For the text-containing cell, return its midpoint in (x, y) coordinate format. 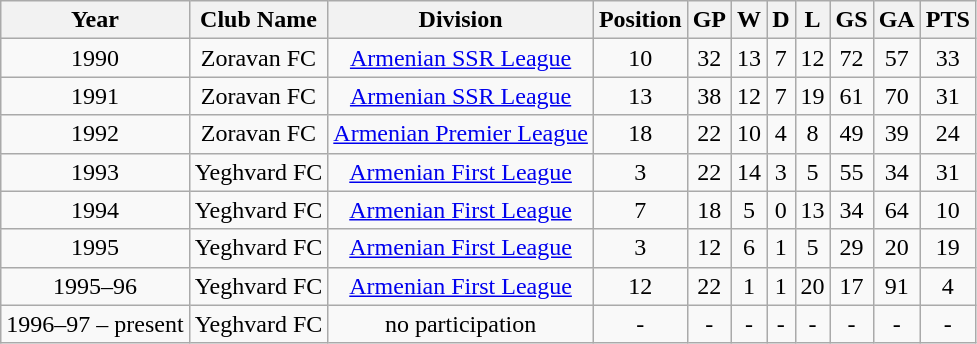
39 (896, 134)
29 (852, 248)
1995–96 (95, 286)
no participation (461, 324)
GP (709, 20)
Armenian Premier League (461, 134)
70 (896, 96)
57 (896, 58)
D (781, 20)
91 (896, 286)
1990 (95, 58)
Division (461, 20)
W (750, 20)
1993 (95, 172)
33 (948, 58)
GS (852, 20)
55 (852, 172)
GA (896, 20)
61 (852, 96)
17 (852, 286)
32 (709, 58)
1992 (95, 134)
Position (640, 20)
Club Name (258, 20)
Year (95, 20)
38 (709, 96)
72 (852, 58)
14 (750, 172)
24 (948, 134)
1995 (95, 248)
49 (852, 134)
1991 (95, 96)
64 (896, 210)
L (812, 20)
1996–97 – present (95, 324)
PTS (948, 20)
6 (750, 248)
8 (812, 134)
0 (781, 210)
1994 (95, 210)
